Detect which cell encompasses the target text, then output its [x, y] center coordinate. 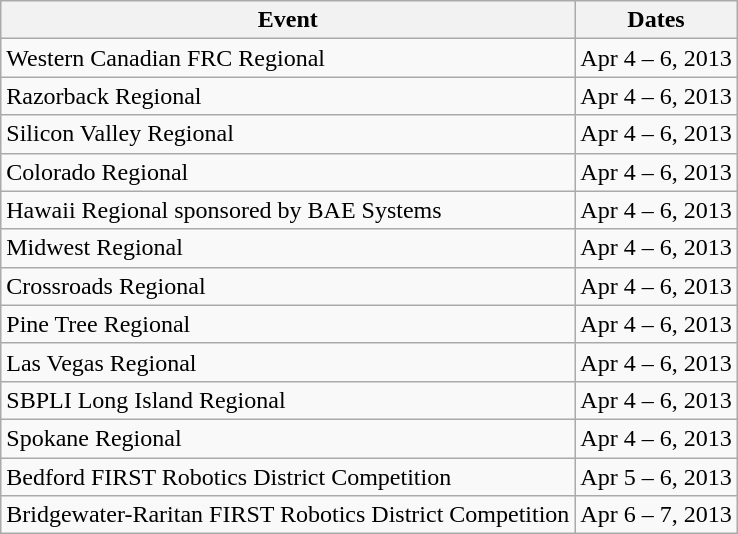
Bridgewater-Raritan FIRST Robotics District Competition [288, 515]
Hawaii Regional sponsored by BAE Systems [288, 210]
Dates [656, 20]
Colorado Regional [288, 172]
Western Canadian FRC Regional [288, 58]
Silicon Valley Regional [288, 134]
Spokane Regional [288, 438]
Crossroads Regional [288, 286]
Event [288, 20]
Pine Tree Regional [288, 324]
Midwest Regional [288, 248]
Bedford FIRST Robotics District Competition [288, 477]
Razorback Regional [288, 96]
Las Vegas Regional [288, 362]
Apr 6 – 7, 2013 [656, 515]
SBPLI Long Island Regional [288, 400]
Apr 5 – 6, 2013 [656, 477]
